Search for the cell housing the specified text and yield its [X, Y] center coordinate. 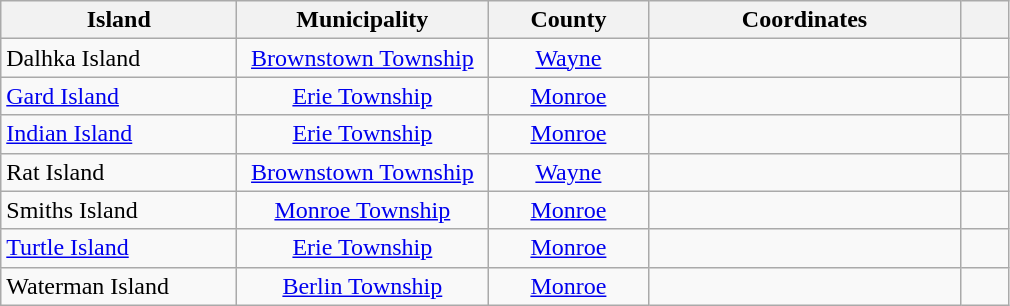
County [568, 20]
Smiths Island [119, 210]
Coordinates [804, 20]
Turtle Island [119, 248]
Gard Island [119, 96]
Monroe Township [362, 210]
Indian Island [119, 134]
Island [119, 20]
Berlin Township [362, 286]
Municipality [362, 20]
Waterman Island [119, 286]
Rat Island [119, 172]
Dalhka Island [119, 58]
